Identify which cell holds the provided text, then report its (x, y) central coordinate. 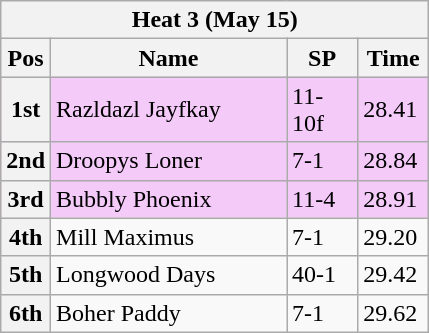
3rd (26, 199)
11-10f (322, 110)
11-4 (322, 199)
Droopys Loner (169, 161)
Pos (26, 58)
29.62 (394, 313)
Time (394, 58)
1st (26, 110)
Razldazl Jayfkay (169, 110)
6th (26, 313)
Mill Maximus (169, 237)
4th (26, 237)
SP (322, 58)
28.84 (394, 161)
Longwood Days (169, 275)
40-1 (322, 275)
5th (26, 275)
28.41 (394, 110)
Bubbly Phoenix (169, 199)
28.91 (394, 199)
29.42 (394, 275)
2nd (26, 161)
Boher Paddy (169, 313)
Heat 3 (May 15) (215, 20)
Name (169, 58)
29.20 (394, 237)
